Determine the (x, y) coordinate at the center of the cell enclosing the given text.  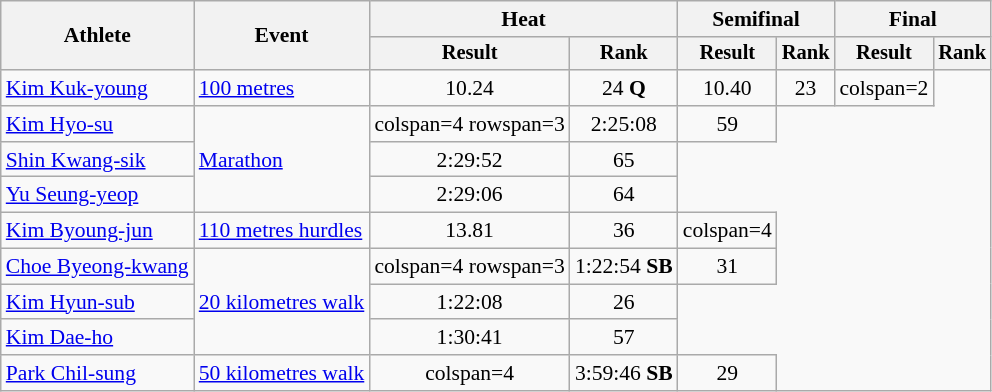
3:59:46 SB (624, 373)
36 (624, 231)
Heat (523, 19)
Kim Dae-ho (98, 338)
24 Q (624, 88)
Athlete (98, 36)
31 (728, 267)
29 (728, 373)
20 kilometres walk (282, 302)
Shin Kwang-sik (98, 160)
colspan=2 (884, 88)
Semifinal (756, 19)
13.81 (470, 231)
Kim Byoung-jun (98, 231)
50 kilometres walk (282, 373)
Choe Byeong-kwang (98, 267)
26 (624, 302)
Kim Hyo-su (98, 124)
57 (624, 338)
1:22:08 (470, 302)
1:30:41 (470, 338)
10.40 (728, 88)
Yu Seung-yeop (98, 195)
10.24 (470, 88)
2:29:52 (470, 160)
65 (624, 160)
59 (728, 124)
Kim Hyun-sub (98, 302)
23 (806, 88)
2:29:06 (470, 195)
Marathon (282, 160)
Kim Kuk-young (98, 88)
110 metres hurdles (282, 231)
64 (624, 195)
1:22:54 SB (624, 267)
100 metres (282, 88)
Final (912, 19)
Event (282, 36)
2:25:08 (624, 124)
Park Chil-sung (98, 373)
